Provide the (x, y) coordinate of the cell's center where the given text is located.  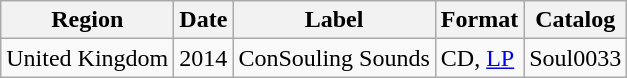
Format (479, 20)
Soul0033 (576, 58)
Date (204, 20)
Label (334, 20)
CD, LP (479, 58)
2014 (204, 58)
Region (88, 20)
ConSouling Sounds (334, 58)
United Kingdom (88, 58)
Catalog (576, 20)
